Return [x, y] of the center of cell containing provided text 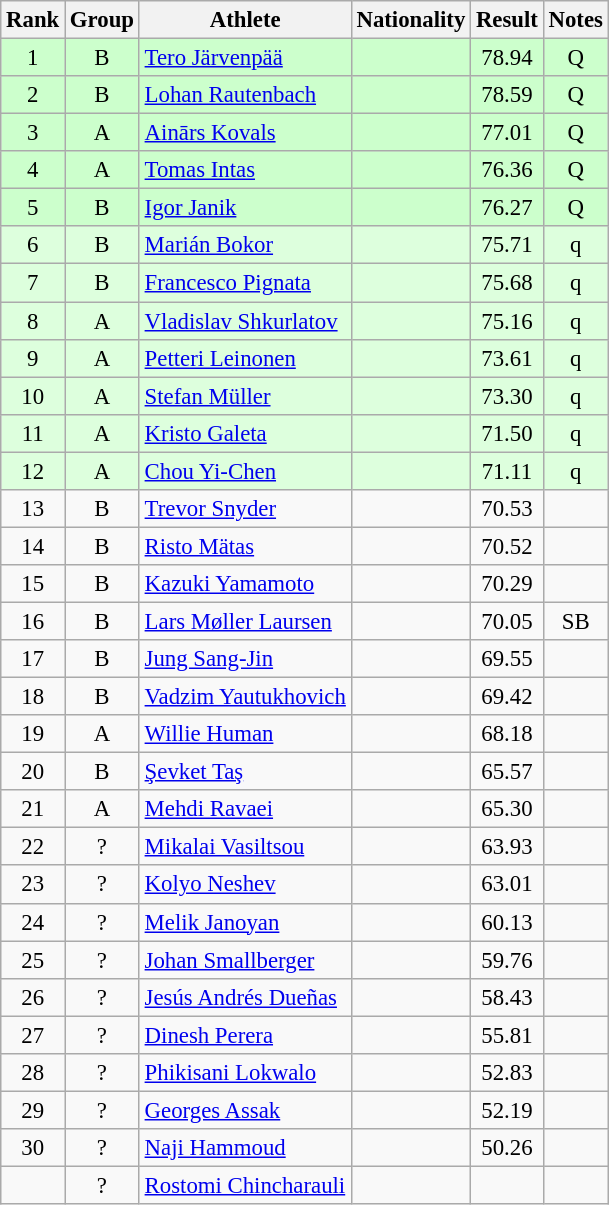
Kolyo Neshev [245, 885]
8 [33, 321]
Georges Assak [245, 1110]
29 [33, 1110]
10 [33, 396]
23 [33, 885]
Stefan Müller [245, 396]
60.13 [508, 922]
Igor Janik [245, 208]
18 [33, 697]
19 [33, 734]
63.93 [508, 847]
73.30 [508, 396]
76.27 [508, 208]
17 [33, 659]
Chou Yi-Chen [245, 471]
Ainārs Kovals [245, 133]
26 [33, 997]
50.26 [508, 1148]
Jesús Andrés Dueñas [245, 997]
Tero Järvenpää [245, 58]
Kazuki Yamamoto [245, 584]
12 [33, 471]
Trevor Snyder [245, 509]
65.30 [508, 809]
Mehdi Ravaei [245, 809]
25 [33, 960]
Rank [33, 20]
2 [33, 95]
75.68 [508, 283]
24 [33, 922]
65.57 [508, 772]
69.42 [508, 697]
70.05 [508, 621]
77.01 [508, 133]
Result [508, 20]
70.29 [508, 584]
15 [33, 584]
Risto Mätas [245, 546]
71.11 [508, 471]
16 [33, 621]
Notes [576, 20]
63.01 [508, 885]
7 [33, 283]
52.83 [508, 1073]
1 [33, 58]
55.81 [508, 1035]
13 [33, 509]
Kristo Galeta [245, 433]
5 [33, 208]
70.52 [508, 546]
27 [33, 1035]
Phikisani Lokwalo [245, 1073]
78.94 [508, 58]
Marián Bokor [245, 245]
Francesco Pignata [245, 283]
Jung Sang-Jin [245, 659]
73.61 [508, 358]
14 [33, 546]
Naji Hammoud [245, 1148]
28 [33, 1073]
68.18 [508, 734]
59.76 [508, 960]
75.16 [508, 321]
Group [102, 20]
Mikalai Vasiltsou [245, 847]
11 [33, 433]
Rostomi Chincharauli [245, 1185]
Willie Human [245, 734]
Şevket Taş [245, 772]
Lohan Rautenbach [245, 95]
4 [33, 170]
52.19 [508, 1110]
Lars Møller Laursen [245, 621]
Dinesh Perera [245, 1035]
Melik Janoyan [245, 922]
69.55 [508, 659]
Vadzim Yautukhovich [245, 697]
Athlete [245, 20]
Vladislav Shkurlatov [245, 321]
9 [33, 358]
Johan Smallberger [245, 960]
3 [33, 133]
71.50 [508, 433]
6 [33, 245]
20 [33, 772]
75.71 [508, 245]
Nationality [410, 20]
Petteri Leinonen [245, 358]
21 [33, 809]
22 [33, 847]
78.59 [508, 95]
76.36 [508, 170]
30 [33, 1148]
SB [576, 621]
70.53 [508, 509]
Tomas Intas [245, 170]
58.43 [508, 997]
